Scan for the cell matching the given text and deliver its [X, Y] coordinate at center. 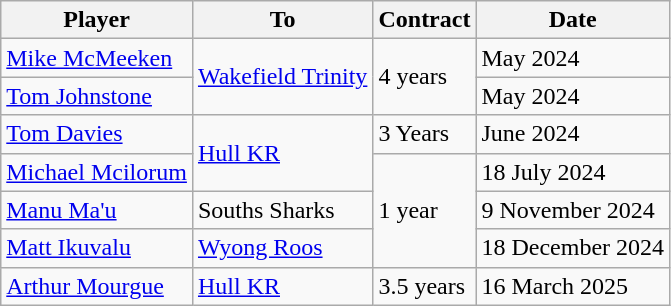
Michael Mcilorum [97, 172]
To [282, 20]
1 year [424, 210]
Contract [424, 20]
Arthur Mourgue [97, 286]
3.5 years [424, 286]
Manu Ma'u [97, 210]
Date [573, 20]
June 2024 [573, 134]
Matt Ikuvalu [97, 248]
Tom Davies [97, 134]
3 Years [424, 134]
Mike McMeeken [97, 58]
18 July 2024 [573, 172]
Tom Johnstone [97, 96]
18 December 2024 [573, 248]
Souths Sharks [282, 210]
Wyong Roos [282, 248]
4 years [424, 77]
16 March 2025 [573, 286]
Wakefield Trinity [282, 77]
Player [97, 20]
9 November 2024 [573, 210]
